Provide the (X, Y) coordinate of the cell's center where the given text is located.  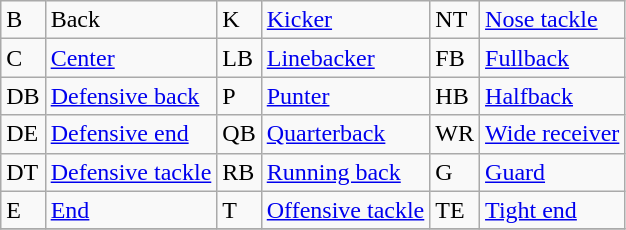
LB (239, 58)
NT (455, 20)
Fullback (552, 58)
Guard (552, 172)
Wide receiver (552, 134)
K (239, 20)
Nose tackle (552, 20)
End (131, 210)
C (23, 58)
Defensive back (131, 96)
DB (23, 96)
Running back (346, 172)
E (23, 210)
G (455, 172)
Linebacker (346, 58)
DT (23, 172)
RB (239, 172)
T (239, 210)
WR (455, 134)
P (239, 96)
B (23, 20)
QB (239, 134)
Quarterback (346, 134)
Defensive tackle (131, 172)
Center (131, 58)
Kicker (346, 20)
HB (455, 96)
TE (455, 210)
Offensive tackle (346, 210)
Punter (346, 96)
FB (455, 58)
Back (131, 20)
Defensive end (131, 134)
Halfback (552, 96)
Tight end (552, 210)
DE (23, 134)
